Search for the cell housing the specified text and yield its [x, y] center coordinate. 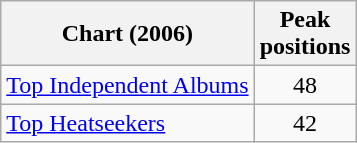
42 [305, 123]
Peakpositions [305, 34]
Top Independent Albums [128, 85]
Top Heatseekers [128, 123]
Chart (2006) [128, 34]
48 [305, 85]
